Detect which cell encompasses the target text, then output its (x, y) center coordinate. 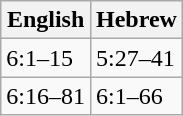
Hebrew (136, 20)
English (46, 20)
6:1–66 (136, 96)
6:16–81 (46, 96)
5:27–41 (136, 58)
6:1–15 (46, 58)
